Extract the (X, Y) coordinate from the center of the cell holding the provided text.  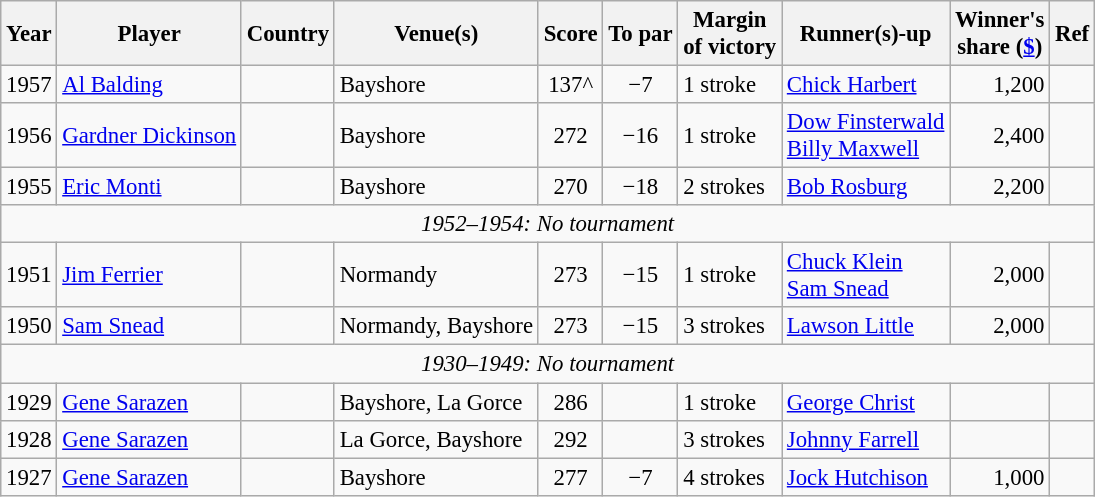
Jim Ferrier (150, 276)
4 strokes (730, 477)
George Christ (866, 402)
1956 (29, 136)
292 (570, 439)
1929 (29, 402)
−18 (640, 187)
Venue(s) (436, 34)
277 (570, 477)
1951 (29, 276)
Marginof victory (730, 34)
−16 (640, 136)
Normandy (436, 276)
Sam Snead (150, 327)
2 strokes (730, 187)
Chuck Klein Sam Snead (866, 276)
137^ (570, 85)
286 (570, 402)
2,200 (1000, 187)
Chick Harbert (866, 85)
1928 (29, 439)
Dow Finsterwald Billy Maxwell (866, 136)
Player (150, 34)
272 (570, 136)
Jock Hutchison (866, 477)
Country (288, 34)
Ref (1072, 34)
1930–1949: No tournament (548, 364)
1950 (29, 327)
Johnny Farrell (866, 439)
1927 (29, 477)
2,400 (1000, 136)
Al Balding (150, 85)
Gardner Dickinson (150, 136)
La Gorce, Bayshore (436, 439)
Lawson Little (866, 327)
1,000 (1000, 477)
Bob Rosburg (866, 187)
1952–1954: No tournament (548, 224)
Year (29, 34)
1,200 (1000, 85)
1957 (29, 85)
1955 (29, 187)
Eric Monti (150, 187)
Runner(s)-up (866, 34)
Normandy, Bayshore (436, 327)
To par (640, 34)
270 (570, 187)
Score (570, 34)
Bayshore, La Gorce (436, 402)
Winner'sshare ($) (1000, 34)
